Return the (X, Y) coordinate for the center point of the cell that contains the specified text.  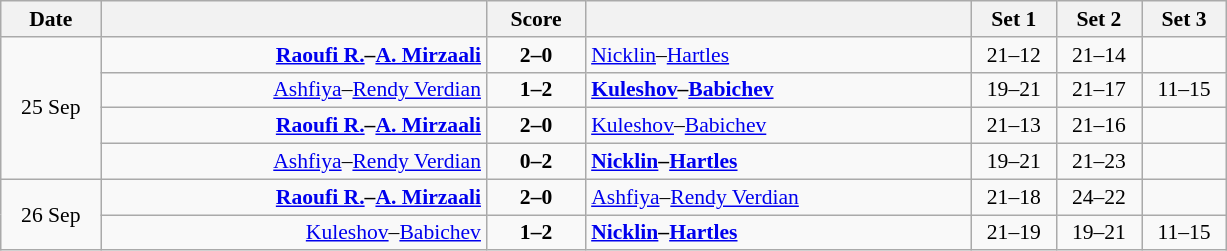
21–16 (1098, 126)
21–17 (1098, 90)
Date (51, 19)
Set 1 (1014, 19)
21–13 (1014, 126)
0–2 (536, 162)
Set 2 (1098, 19)
24–22 (1098, 197)
21–23 (1098, 162)
21–19 (1014, 233)
21–14 (1098, 55)
Set 3 (1184, 19)
26 Sep (51, 214)
Score (536, 19)
25 Sep (51, 108)
21–12 (1014, 55)
21–18 (1014, 197)
